Detect which cell encompasses the target text, then output its (x, y) center coordinate. 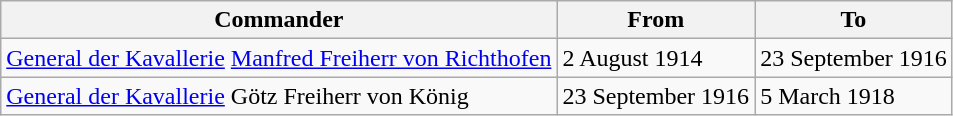
General der Kavallerie Manfred Freiherr von Richthofen (279, 58)
From (656, 20)
2 August 1914 (656, 58)
Commander (279, 20)
To (854, 20)
General der Kavallerie Götz Freiherr von König (279, 96)
5 March 1918 (854, 96)
